Search for the cell housing the specified text and yield its (x, y) center coordinate. 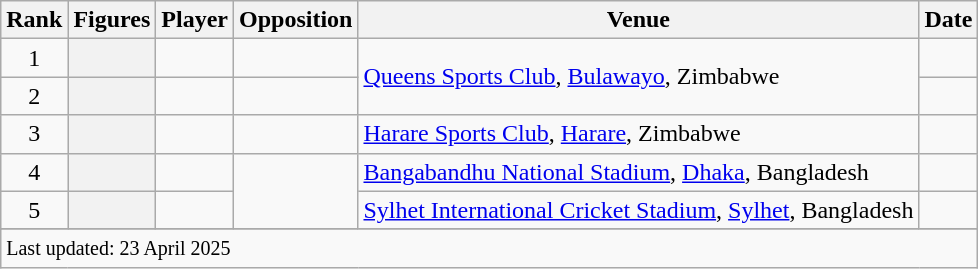
Bangabandhu National Stadium, Dhaka, Bangladesh (638, 172)
5 (34, 210)
4 (34, 172)
Last updated: 23 April 2025 (490, 248)
Opposition (296, 20)
Player (195, 20)
Harare Sports Club, Harare, Zimbabwe (638, 134)
2 (34, 96)
Venue (638, 20)
1 (34, 58)
Rank (34, 20)
Date (948, 20)
Figures (112, 20)
Sylhet International Cricket Stadium, Sylhet, Bangladesh (638, 210)
3 (34, 134)
Queens Sports Club, Bulawayo, Zimbabwe (638, 77)
